Detect which cell encompasses the target text, then output its (X, Y) center coordinate. 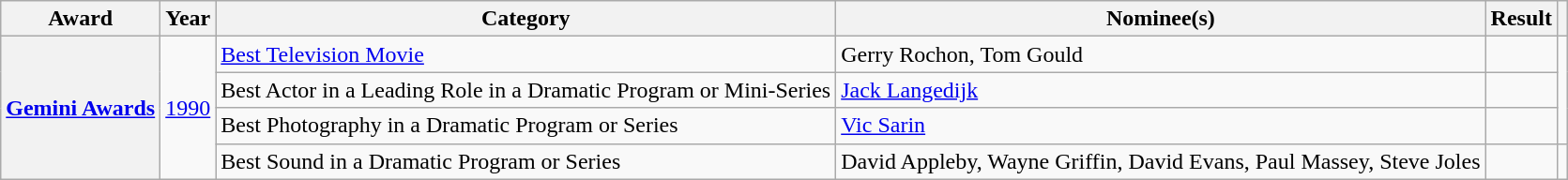
Best Actor in a Leading Role in a Dramatic Program or Mini-Series (525, 90)
Best Photography in a Dramatic Program or Series (525, 126)
Gerry Rochon, Tom Gould (1161, 54)
Nominee(s) (1161, 19)
Year (188, 19)
Best Sound in a Dramatic Program or Series (525, 161)
David Appleby, Wayne Griffin, David Evans, Paul Massey, Steve Joles (1161, 161)
Vic Sarin (1161, 126)
Jack Langedijk (1161, 90)
Category (525, 19)
Gemini Awards (81, 108)
1990 (188, 108)
Result (1521, 19)
Best Television Movie (525, 54)
Award (81, 19)
